Search for the cell housing the specified text and yield its [X, Y] center coordinate. 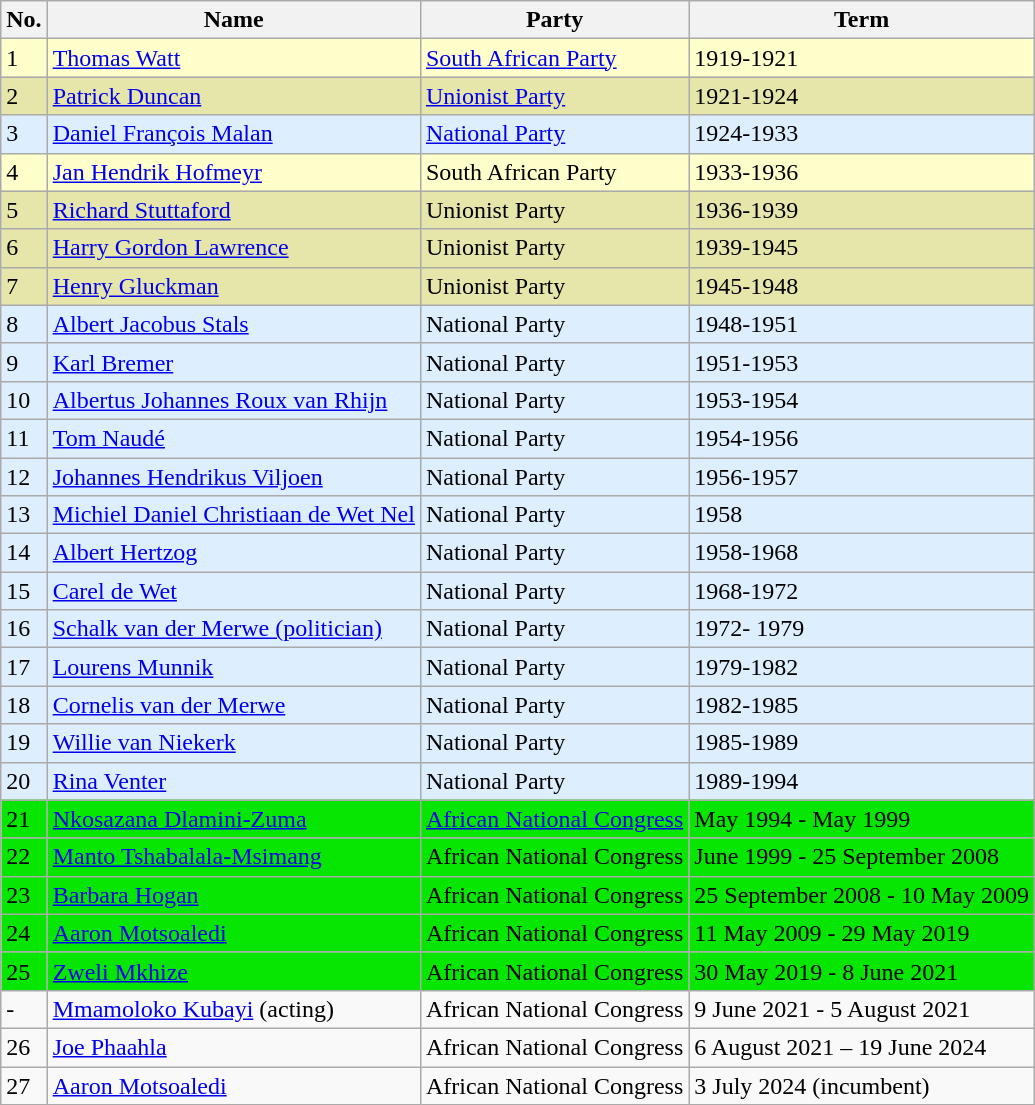
Joe Phaahla [234, 1047]
1958-1968 [862, 553]
11 [24, 438]
30 May 2019 - 8 June 2021 [862, 971]
Richard Stuttaford [234, 210]
27 [24, 1085]
Name [234, 20]
1948-1951 [862, 324]
9 June 2021 - 5 August 2021 [862, 1009]
21 [24, 819]
Tom Naudé [234, 438]
13 [24, 515]
24 [24, 933]
3 [24, 134]
4 [24, 172]
Mmamoloko Kubayi (acting) [234, 1009]
Michiel Daniel Christiaan de Wet Nel [234, 515]
11 May 2009 - 29 May 2019 [862, 933]
June 1999 - 25 September 2008 [862, 857]
7 [24, 286]
Schalk van der Merwe (politician) [234, 629]
25 September 2008 - 10 May 2009 [862, 895]
Karl Bremer [234, 362]
2 [24, 96]
Patrick Duncan [234, 96]
23 [24, 895]
1954-1956 [862, 438]
19 [24, 743]
1989-1994 [862, 781]
Carel de Wet [234, 591]
Albert Jacobus Stals [234, 324]
1979-1982 [862, 667]
16 [24, 629]
1956-1957 [862, 477]
Barbara Hogan [234, 895]
1 [24, 58]
Party [554, 20]
Nkosazana Dlamini-Zuma [234, 819]
6 August 2021 – 19 June 2024 [862, 1047]
Rina Venter [234, 781]
1972- 1979 [862, 629]
26 [24, 1047]
Cornelis van der Merwe [234, 705]
1933-1936 [862, 172]
1936-1939 [862, 210]
18 [24, 705]
Lourens Munnik [234, 667]
1921-1924 [862, 96]
Willie van Niekerk [234, 743]
Albertus Johannes Roux van Rhijn [234, 400]
Albert Hertzog [234, 553]
1982-1985 [862, 705]
Johannes Hendrikus Viljoen [234, 477]
1945-1948 [862, 286]
17 [24, 667]
8 [24, 324]
Jan Hendrik Hofmeyr [234, 172]
Thomas Watt [234, 58]
5 [24, 210]
Daniel François Malan [234, 134]
12 [24, 477]
Manto Tshabalala-Msimang [234, 857]
22 [24, 857]
Henry Gluckman [234, 286]
10 [24, 400]
15 [24, 591]
1951-1953 [862, 362]
- [24, 1009]
3 July 2024 (incumbent) [862, 1085]
6 [24, 248]
14 [24, 553]
9 [24, 362]
1939-1945 [862, 248]
1953-1954 [862, 400]
25 [24, 971]
1985-1989 [862, 743]
1924-1933 [862, 134]
1919-1921 [862, 58]
Zweli Mkhize [234, 971]
Harry Gordon Lawrence [234, 248]
1968-1972 [862, 591]
1958 [862, 515]
Term [862, 20]
May 1994 - May 1999 [862, 819]
No. [24, 20]
20 [24, 781]
